Provide the [x, y] coordinate of the cell's center where the given text is located.  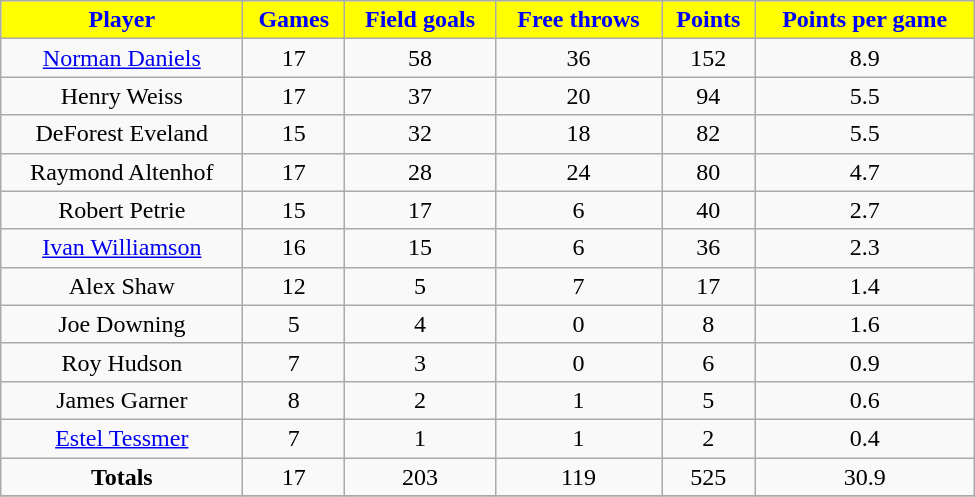
2.3 [864, 248]
37 [420, 96]
Roy Hudson [122, 362]
80 [708, 172]
0.6 [864, 400]
58 [420, 58]
Norman Daniels [122, 58]
203 [420, 477]
Games [294, 20]
28 [420, 172]
Ivan Williamson [122, 248]
119 [578, 477]
Estel Tessmer [122, 438]
20 [578, 96]
152 [708, 58]
Totals [122, 477]
James Garner [122, 400]
12 [294, 286]
16 [294, 248]
Player [122, 20]
40 [708, 210]
1.4 [864, 286]
Joe Downing [122, 324]
30.9 [864, 477]
Alex Shaw [122, 286]
DeForest Eveland [122, 134]
Robert Petrie [122, 210]
1.6 [864, 324]
525 [708, 477]
82 [708, 134]
Points per game [864, 20]
0.4 [864, 438]
32 [420, 134]
94 [708, 96]
2.7 [864, 210]
0.9 [864, 362]
Free throws [578, 20]
3 [420, 362]
Field goals [420, 20]
4 [420, 324]
8.9 [864, 58]
Henry Weiss [122, 96]
18 [578, 134]
24 [578, 172]
Raymond Altenhof [122, 172]
Points [708, 20]
4.7 [864, 172]
